Pinpoint the cell where the given text exists, returning its (X, Y) midpoint coordinate. 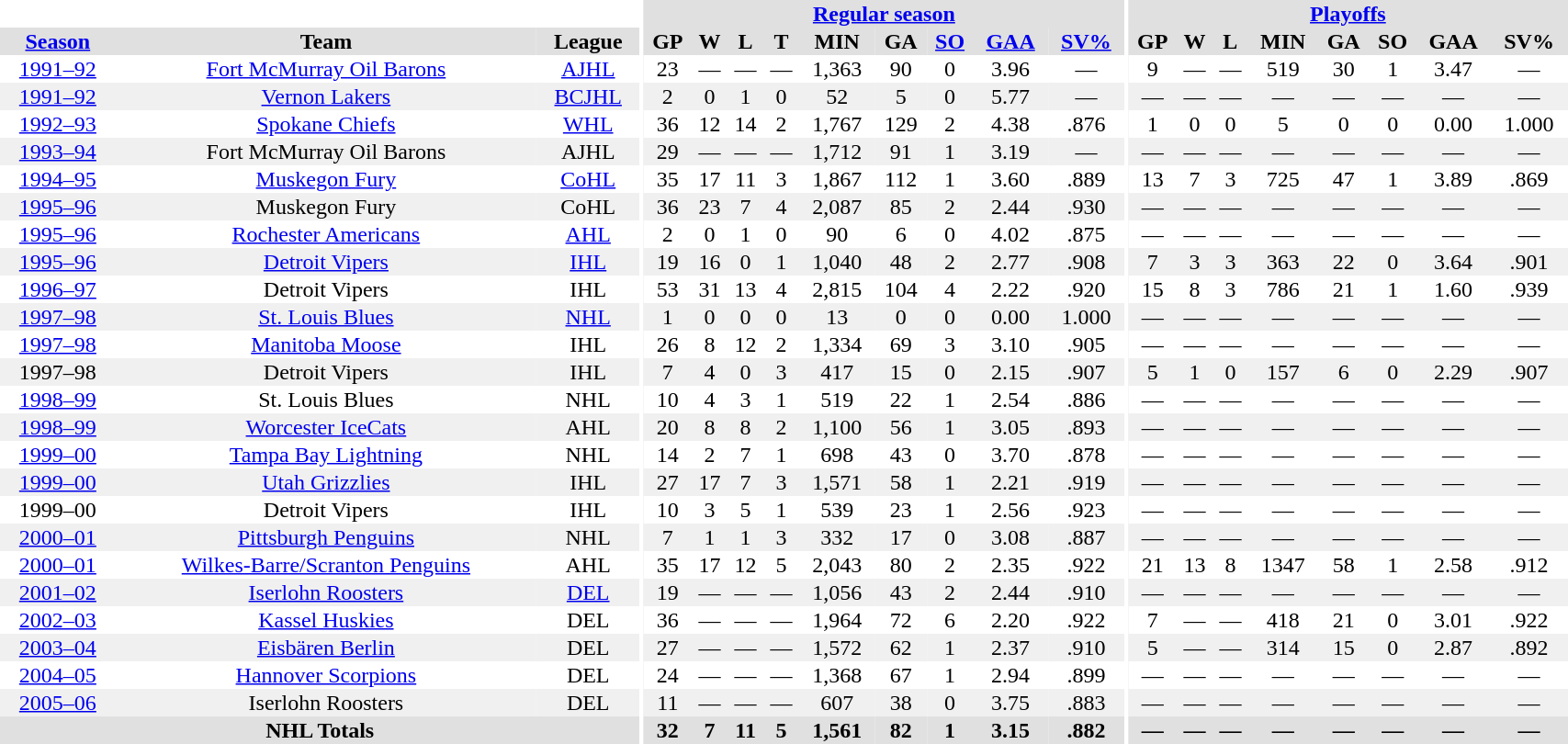
53 (668, 289)
67 (900, 675)
539 (837, 510)
2.58 (1453, 565)
1996–97 (58, 289)
16 (709, 262)
2.29 (1453, 372)
1993–94 (58, 152)
9 (1152, 69)
1,040 (837, 262)
418 (1283, 620)
Rochester Americans (326, 234)
38 (900, 703)
2.21 (1010, 482)
3.10 (1010, 344)
.920 (1086, 289)
Kassel Huskies (326, 620)
Eisbären Berlin (326, 648)
.893 (1086, 427)
20 (668, 427)
363 (1283, 262)
.876 (1086, 124)
Spokane Chiefs (326, 124)
.886 (1086, 400)
3.64 (1453, 262)
1992–93 (58, 124)
1,767 (837, 124)
29 (668, 152)
3.08 (1010, 537)
725 (1283, 179)
Hannover Scorpions (326, 675)
1,368 (837, 675)
85 (900, 207)
129 (900, 124)
72 (900, 620)
2.22 (1010, 289)
Manitoba Moose (326, 344)
.878 (1086, 455)
104 (900, 289)
607 (837, 703)
3.60 (1010, 179)
.905 (1086, 344)
BCJHL (588, 96)
2004–05 (58, 675)
.875 (1086, 234)
.882 (1086, 730)
1,334 (837, 344)
2.54 (1010, 400)
698 (837, 455)
Worcester IceCats (326, 427)
32 (668, 730)
2.35 (1010, 565)
.887 (1086, 537)
Tampa Bay Lightning (326, 455)
Season (58, 41)
NHL Totals (320, 730)
1,056 (837, 592)
.869 (1529, 179)
417 (837, 372)
Regular season (884, 14)
3.89 (1453, 179)
3.19 (1010, 152)
3.75 (1010, 703)
.912 (1529, 565)
.939 (1529, 289)
WHL (588, 124)
2.94 (1010, 675)
786 (1283, 289)
69 (900, 344)
1,571 (837, 482)
Wilkes-Barre/Scranton Penguins (326, 565)
.919 (1086, 482)
3.47 (1453, 69)
5.77 (1010, 96)
Playoffs (1348, 14)
1,867 (837, 179)
1,561 (837, 730)
3.05 (1010, 427)
2002–03 (58, 620)
56 (900, 427)
2001–02 (58, 592)
.899 (1086, 675)
3.96 (1010, 69)
.908 (1086, 262)
2.37 (1010, 648)
80 (900, 565)
2005–06 (58, 703)
.892 (1529, 648)
1,712 (837, 152)
Pittsburgh Penguins (326, 537)
157 (1283, 372)
3.15 (1010, 730)
League (588, 41)
24 (668, 675)
.901 (1529, 262)
1,363 (837, 69)
1,572 (837, 648)
.883 (1086, 703)
2.20 (1010, 620)
3.70 (1010, 455)
1347 (1283, 565)
82 (900, 730)
112 (900, 179)
2,815 (837, 289)
31 (709, 289)
2.56 (1010, 510)
62 (900, 648)
2.15 (1010, 372)
30 (1343, 69)
T (781, 41)
314 (1283, 648)
1.60 (1453, 289)
1994–95 (58, 179)
2,043 (837, 565)
4.38 (1010, 124)
3.01 (1453, 620)
Vernon Lakers (326, 96)
332 (837, 537)
2.77 (1010, 262)
.923 (1086, 510)
2,087 (837, 207)
1,100 (837, 427)
Utah Grizzlies (326, 482)
91 (900, 152)
1,964 (837, 620)
Team (326, 41)
2.87 (1453, 648)
.930 (1086, 207)
.889 (1086, 179)
4.02 (1010, 234)
26 (668, 344)
2003–04 (58, 648)
52 (837, 96)
47 (1343, 179)
48 (900, 262)
